Provide the (x, y) coordinate of the cell's center where the given text is located.  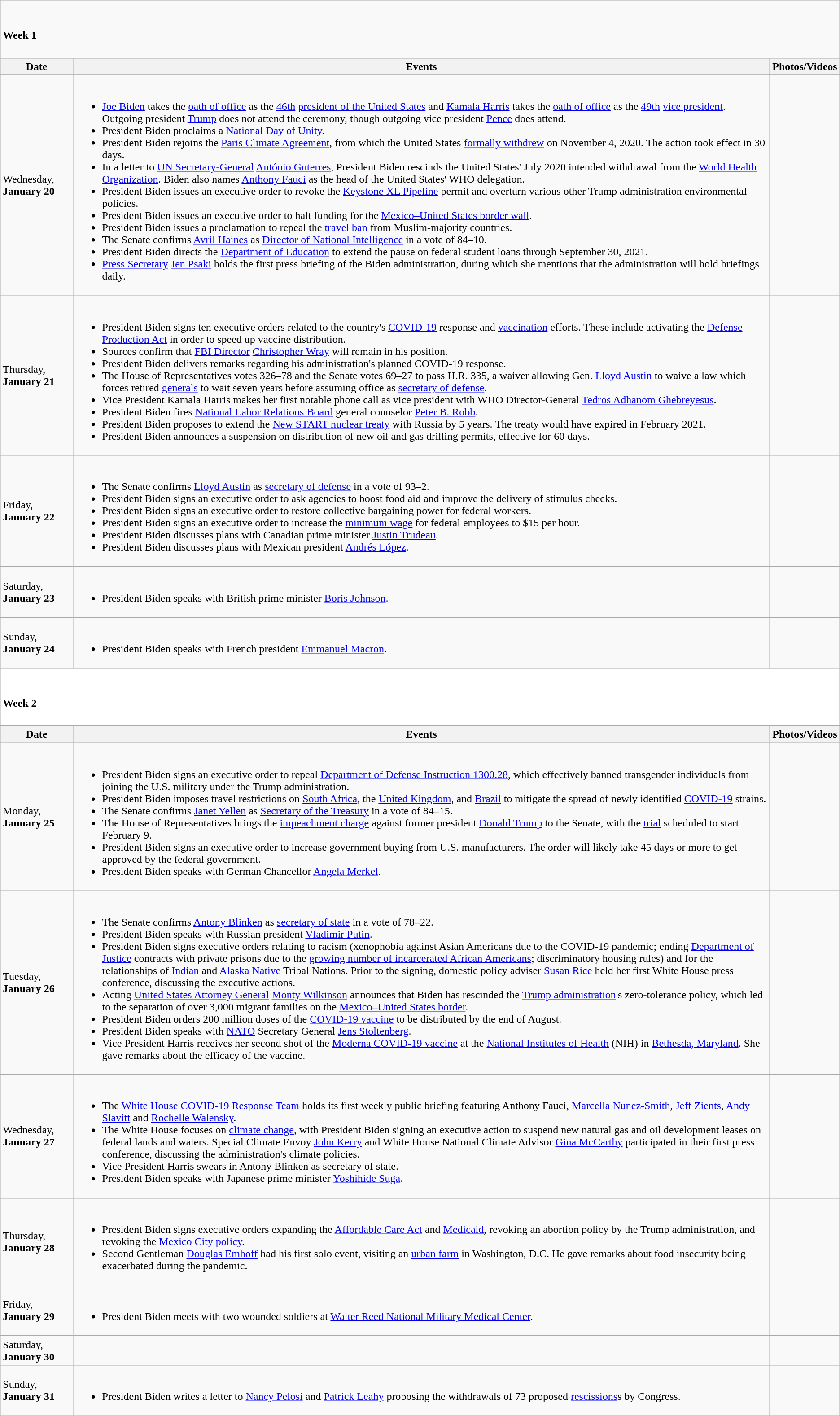
President Biden meets with two wounded soldiers at Walter Reed National Military Medical Center. (421, 1310)
Week 2 (420, 697)
President Biden speaks with French president Emmanuel Macron. (421, 642)
Thursday, January 28 (37, 1241)
President Biden writes a letter to Nancy Pelosi and Patrick Leahy proposing the withdrawals of 73 proposed rescissionss by Congress. (421, 1390)
Friday, January 29 (37, 1310)
Wednesday, January 27 (37, 1136)
Thursday, January 21 (37, 376)
Friday, January 22 (37, 511)
Saturday, January 23 (37, 592)
Saturday, January 30 (37, 1350)
Monday, January 25 (37, 817)
Sunday, January 31 (37, 1390)
Week 1 (420, 30)
President Biden speaks with British prime minister Boris Johnson. (421, 592)
Wednesday, January 20 (37, 186)
Tuesday, January 26 (37, 983)
Sunday, January 24 (37, 642)
